Provide the [x, y] coordinate of the cell's center where the given text is located.  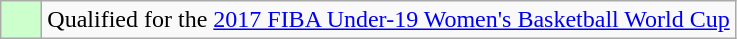
Qualified for the 2017 FIBA Under-19 Women's Basketball World Cup [388, 20]
